Determine the (X, Y) coordinate at the center of the cell enclosing the given text.  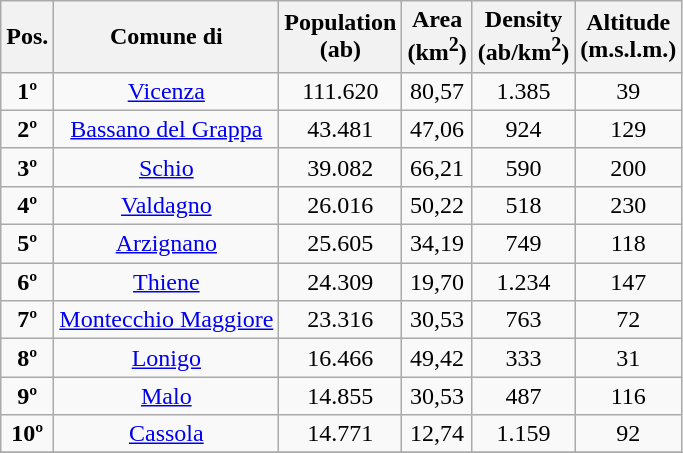
6º (28, 282)
3º (28, 167)
10º (28, 434)
26.016 (340, 205)
Vicenza (166, 91)
72 (628, 320)
Malo (166, 396)
Arzignano (166, 244)
590 (523, 167)
25.605 (340, 244)
34,19 (437, 244)
487 (523, 396)
92 (628, 434)
39.082 (340, 167)
749 (523, 244)
Pos. (28, 37)
49,42 (437, 358)
1.385 (523, 91)
Comune di (166, 37)
14.855 (340, 396)
31 (628, 358)
924 (523, 129)
16.466 (340, 358)
Bassano del Grappa (166, 129)
1.159 (523, 434)
8º (28, 358)
4º (28, 205)
2º (28, 129)
47,06 (437, 129)
14.771 (340, 434)
Population(ab) (340, 37)
9º (28, 396)
1.234 (523, 282)
23.316 (340, 320)
118 (628, 244)
763 (523, 320)
518 (523, 205)
147 (628, 282)
Altitude(m.s.l.m.) (628, 37)
Thiene (166, 282)
333 (523, 358)
Area(km2) (437, 37)
111.620 (340, 91)
116 (628, 396)
66,21 (437, 167)
Density(ab/km2) (523, 37)
5º (28, 244)
50,22 (437, 205)
19,70 (437, 282)
43.481 (340, 129)
129 (628, 129)
24.309 (340, 282)
39 (628, 91)
Schio (166, 167)
80,57 (437, 91)
200 (628, 167)
Cassola (166, 434)
1º (28, 91)
Montecchio Maggiore (166, 320)
Valdagno (166, 205)
230 (628, 205)
12,74 (437, 434)
Lonigo (166, 358)
7º (28, 320)
